Capture the cell that displays the provided text and extract its [x, y] central coordinate. 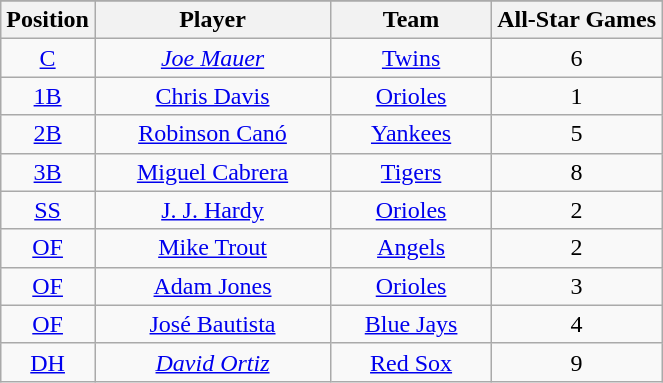
Chris Davis [212, 96]
3B [48, 172]
J. J. Hardy [212, 210]
4 [577, 324]
Twins [412, 58]
DH [48, 362]
Robinson Canó [212, 134]
Position [48, 20]
David Ortiz [212, 362]
9 [577, 362]
Yankees [412, 134]
Player [212, 20]
1 [577, 96]
All-Star Games [577, 20]
Blue Jays [412, 324]
Miguel Cabrera [212, 172]
5 [577, 134]
Team [412, 20]
C [48, 58]
Tigers [412, 172]
6 [577, 58]
1B [48, 96]
Red Sox [412, 362]
SS [48, 210]
2B [48, 134]
Mike Trout [212, 248]
8 [577, 172]
José Bautista [212, 324]
Joe Mauer [212, 58]
Angels [412, 248]
3 [577, 286]
Adam Jones [212, 286]
